Return (X, Y) of the center of cell containing provided text 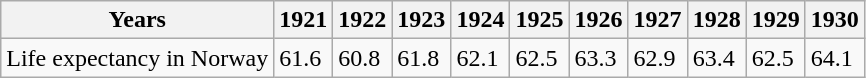
1921 (304, 20)
62.1 (480, 58)
62.9 (658, 58)
1925 (540, 20)
1926 (598, 20)
Life expectancy in Norway (138, 58)
61.8 (422, 58)
Years (138, 20)
1929 (776, 20)
1924 (480, 20)
63.3 (598, 58)
1928 (716, 20)
63.4 (716, 58)
60.8 (362, 58)
1922 (362, 20)
1923 (422, 20)
61.6 (304, 58)
64.1 (834, 58)
1930 (834, 20)
1927 (658, 20)
